Locate the cell with the specified text and output its [x, y] center coordinate. 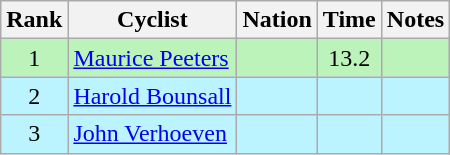
Notes [415, 20]
1 [34, 58]
Harold Bounsall [152, 96]
John Verhoeven [152, 134]
3 [34, 134]
13.2 [349, 58]
Cyclist [152, 20]
Maurice Peeters [152, 58]
2 [34, 96]
Time [349, 20]
Nation [277, 20]
Rank [34, 20]
